Locate the cell with the specified text and output its [x, y] center coordinate. 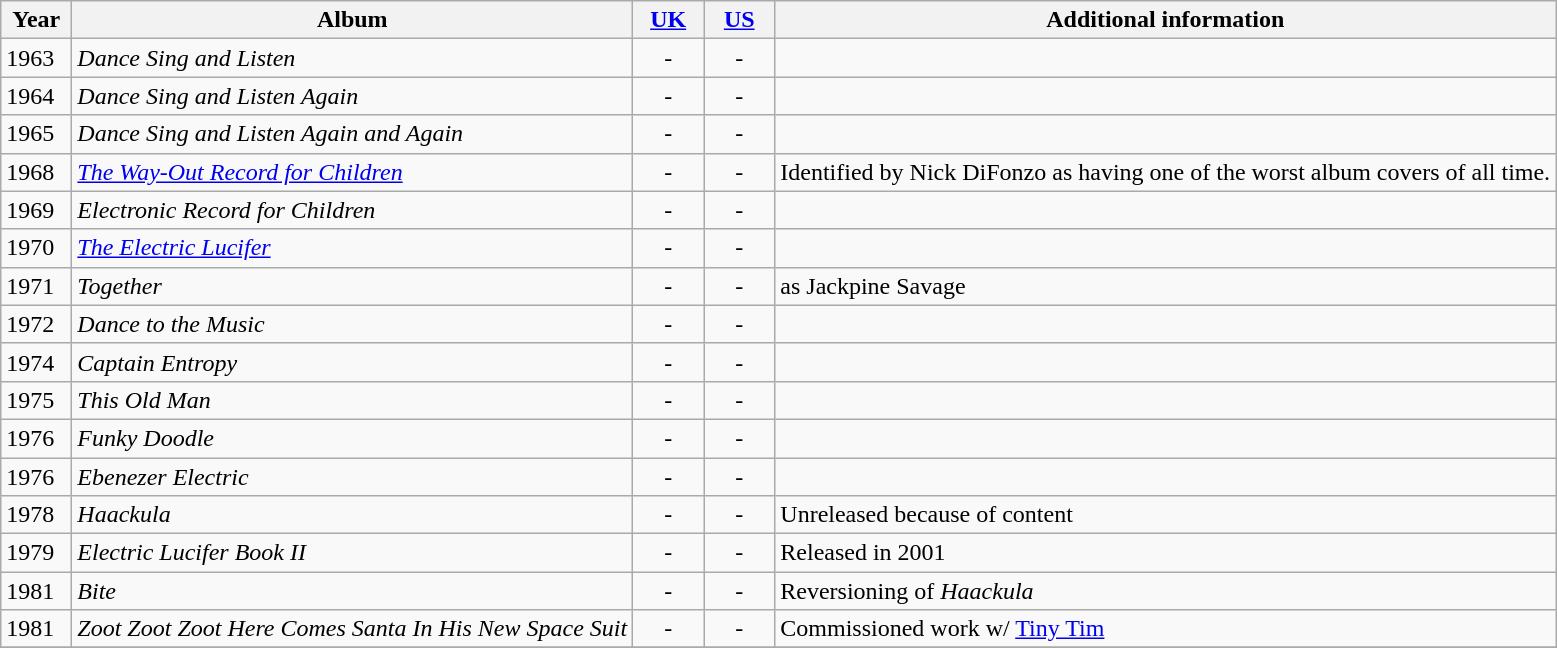
Electronic Record for Children [352, 210]
Zoot Zoot Zoot Here Comes Santa In His New Space Suit [352, 629]
Dance Sing and Listen Again [352, 96]
Captain Entropy [352, 362]
Reversioning of Haackula [1166, 591]
1971 [36, 286]
Dance Sing and Listen Again and Again [352, 134]
1968 [36, 172]
Album [352, 20]
The Way-Out Record for Children [352, 172]
Dance Sing and Listen [352, 58]
Year [36, 20]
Dance to the Music [352, 324]
Bite [352, 591]
Together [352, 286]
1965 [36, 134]
1975 [36, 400]
The Electric Lucifer [352, 248]
UK [668, 20]
Released in 2001 [1166, 553]
Commissioned work w/ Tiny Tim [1166, 629]
1972 [36, 324]
1970 [36, 248]
Haackula [352, 515]
1974 [36, 362]
1979 [36, 553]
Unreleased because of content [1166, 515]
Electric Lucifer Book II [352, 553]
US [740, 20]
as Jackpine Savage [1166, 286]
This Old Man [352, 400]
1963 [36, 58]
Identified by Nick DiFonzo as having one of the worst album covers of all time. [1166, 172]
1978 [36, 515]
Funky Doodle [352, 438]
1969 [36, 210]
1964 [36, 96]
Additional information [1166, 20]
Ebenezer Electric [352, 477]
